Scan for the cell matching the given text and deliver its [x, y] coordinate at center. 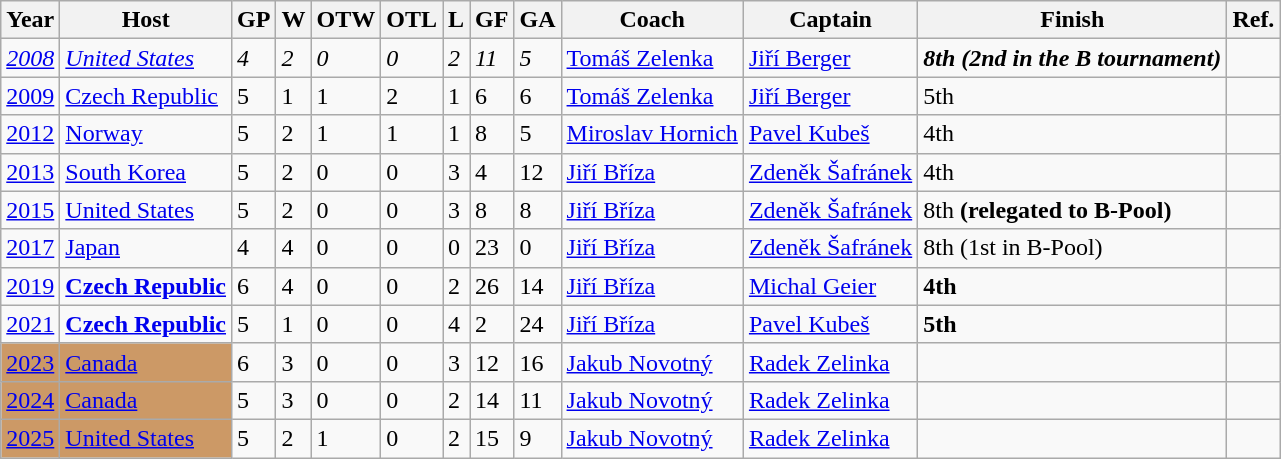
8th (relegated to B-Pool) [1072, 210]
South Korea [146, 172]
23 [492, 248]
24 [538, 324]
2013 [30, 172]
9 [538, 438]
Host [146, 20]
8th (2nd in the B tournament) [1072, 58]
2009 [30, 96]
GA [538, 20]
Year [30, 20]
2012 [30, 134]
2025 [30, 438]
Miroslav Hornich [652, 134]
2021 [30, 324]
2008 [30, 58]
OTL [412, 20]
Coach [652, 20]
GF [492, 20]
Norway [146, 134]
GP [254, 20]
26 [492, 286]
8th (1st in B-Pool) [1072, 248]
L [456, 20]
2023 [30, 362]
2019 [30, 286]
Michal Geier [830, 286]
OTW [346, 20]
W [294, 20]
Finish [1072, 20]
2015 [30, 210]
2017 [30, 248]
15 [492, 438]
Captain [830, 20]
Ref. [1254, 20]
16 [538, 362]
2024 [30, 400]
Japan [146, 248]
